Locate the cell with the specified text and output its (x, y) center coordinate. 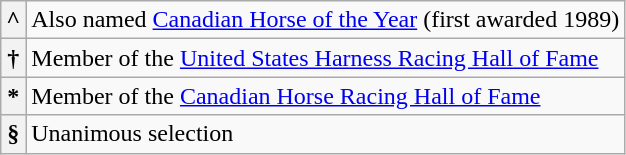
Member of the Canadian Horse Racing Hall of Fame (326, 96)
Also named Canadian Horse of the Year (first awarded 1989) (326, 20)
† (14, 58)
Unanimous selection (326, 134)
^ (14, 20)
* (14, 96)
Member of the United States Harness Racing Hall of Fame (326, 58)
§ (14, 134)
